For the text-containing cell, return its midpoint in (X, Y) coordinate format. 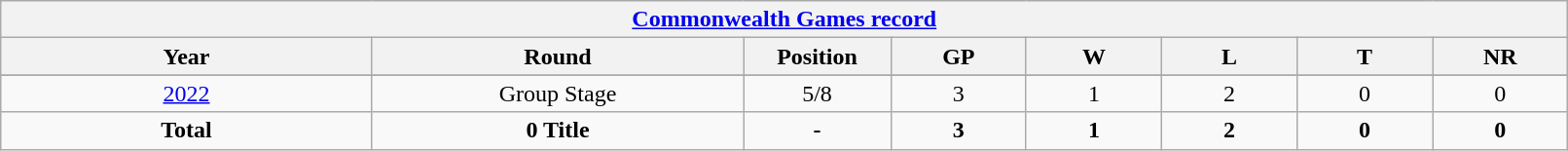
Round (558, 57)
- (818, 131)
5/8 (818, 94)
Commonwealth Games record (784, 19)
Position (818, 57)
Total (187, 131)
T (1365, 57)
Year (187, 57)
0 Title (558, 131)
2022 (187, 94)
NR (1501, 57)
GP (958, 57)
W (1094, 57)
L (1228, 57)
Group Stage (558, 94)
